From the cell containing the given text, extract its center point as (x, y) coordinate. 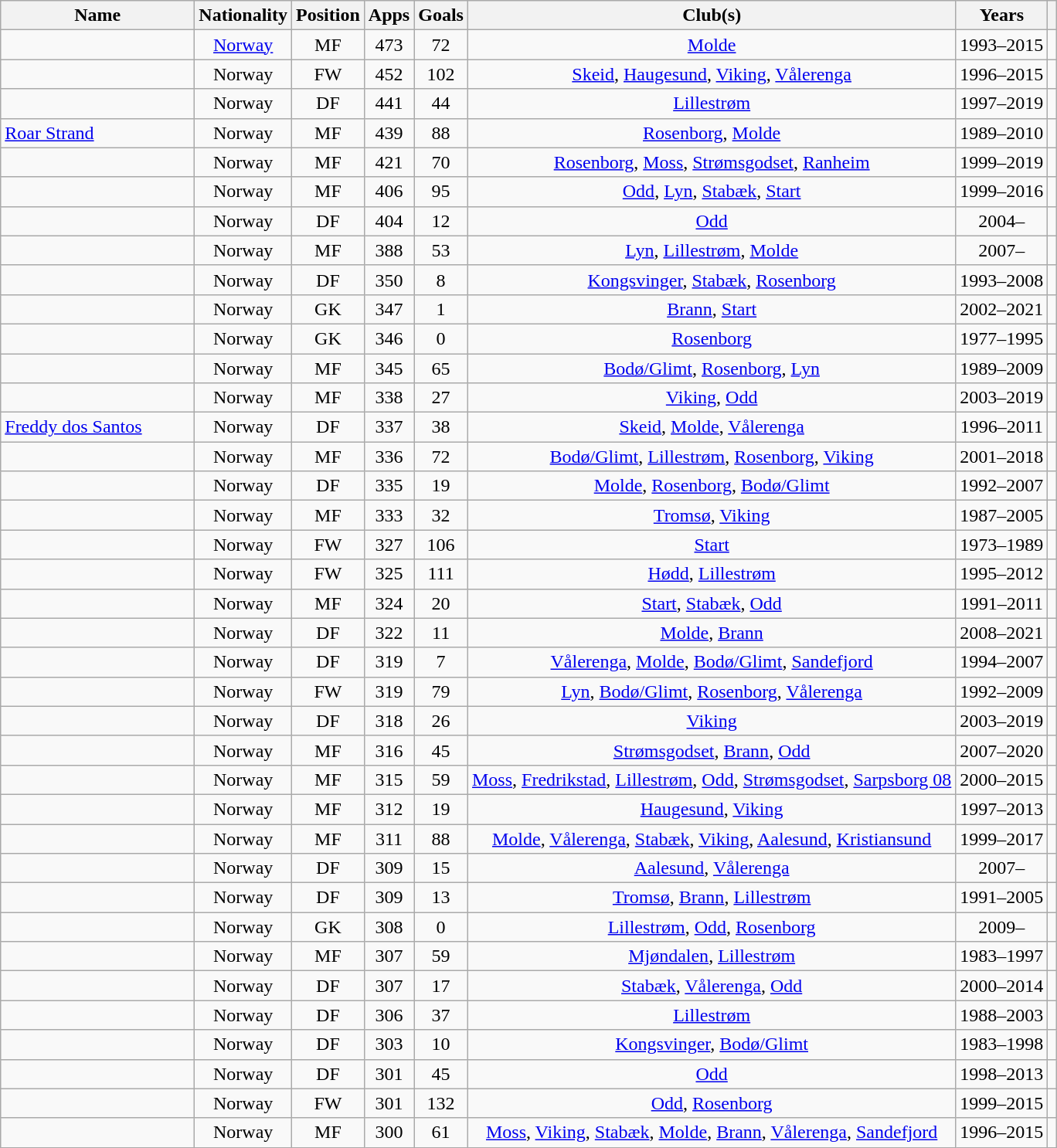
38 (441, 427)
322 (389, 633)
102 (441, 74)
1973–1989 (1001, 545)
Freddy dos Santos (97, 427)
1992–2007 (1001, 486)
Rosenborg, Moss, Strømsgodset, Ranheim (711, 162)
1994–2007 (1001, 662)
37 (441, 1015)
388 (389, 250)
2000–2014 (1001, 986)
350 (389, 280)
1977–1995 (1001, 338)
2002–2021 (1001, 309)
Hødd, Lillestrøm (711, 574)
1993–2015 (1001, 45)
79 (441, 691)
1989–2010 (1001, 133)
Lyn, Bodø/Glimt, Rosenborg, Vålerenga (711, 691)
7 (441, 662)
345 (389, 369)
27 (441, 398)
Club(s) (711, 15)
327 (389, 545)
404 (389, 221)
2009– (1001, 927)
53 (441, 250)
11 (441, 633)
70 (441, 162)
8 (441, 280)
32 (441, 515)
318 (389, 721)
Rosenborg (711, 338)
13 (441, 898)
Kongsvinger, Stabæk, Rosenborg (711, 280)
Molde, Brann (711, 633)
306 (389, 1015)
Lillestrøm, Odd, Rosenborg (711, 927)
61 (441, 1133)
Aalesund, Vålerenga (711, 868)
1987–2005 (1001, 515)
1993–2008 (1001, 280)
441 (389, 104)
1983–1997 (1001, 956)
1999–2017 (1001, 838)
Moss, Fredrikstad, Lillestrøm, Odd, Strømsgodset, Sarpsborg 08 (711, 779)
Skeid, Molde, Vålerenga (711, 427)
15 (441, 868)
303 (389, 1044)
Tromsø, Brann, Lillestrøm (711, 898)
Viking, Odd (711, 398)
111 (441, 574)
Goals (441, 15)
Name (97, 15)
312 (389, 809)
315 (389, 779)
473 (389, 45)
Roar Strand (97, 133)
Position (328, 15)
Years (1001, 15)
1996–2011 (1001, 427)
316 (389, 750)
1 (441, 309)
132 (441, 1103)
65 (441, 369)
300 (389, 1133)
Rosenborg, Molde (711, 133)
Vålerenga, Molde, Bodø/Glimt, Sandefjord (711, 662)
439 (389, 133)
26 (441, 721)
1999–2015 (1001, 1103)
1999–2016 (1001, 192)
Lyn, Lillestrøm, Molde (711, 250)
1989–2009 (1001, 369)
Molde (711, 45)
106 (441, 545)
2004– (1001, 221)
1995–2012 (1001, 574)
Brann, Start (711, 309)
311 (389, 838)
347 (389, 309)
Haugesund, Viking (711, 809)
Nationality (243, 15)
335 (389, 486)
Tromsø, Viking (711, 515)
17 (441, 986)
2008–2021 (1001, 633)
1988–2003 (1001, 1015)
12 (441, 221)
1983–1998 (1001, 1044)
95 (441, 192)
Kongsvinger, Bodø/Glimt (711, 1044)
20 (441, 603)
338 (389, 398)
1991–2005 (1001, 898)
406 (389, 192)
1998–2013 (1001, 1074)
Bodø/Glimt, Lillestrøm, Rosenborg, Viking (711, 457)
2000–2015 (1001, 779)
308 (389, 927)
2001–2018 (1001, 457)
Mjøndalen, Lillestrøm (711, 956)
325 (389, 574)
Bodø/Glimt, Rosenborg, Lyn (711, 369)
333 (389, 515)
Viking (711, 721)
337 (389, 427)
Start (711, 545)
1997–2019 (1001, 104)
10 (441, 1044)
421 (389, 162)
336 (389, 457)
Stabæk, Vålerenga, Odd (711, 986)
2007–2020 (1001, 750)
Moss, Viking, Stabæk, Molde, Brann, Vålerenga, Sandefjord (711, 1133)
Apps (389, 15)
Skeid, Haugesund, Viking, Vålerenga (711, 74)
Molde, Rosenborg, Bodø/Glimt (711, 486)
Odd, Rosenborg (711, 1103)
1992–2009 (1001, 691)
452 (389, 74)
1999–2019 (1001, 162)
1997–2013 (1001, 809)
Odd, Lyn, Stabæk, Start (711, 192)
324 (389, 603)
44 (441, 104)
346 (389, 338)
1991–2011 (1001, 603)
Strømsgodset, Brann, Odd (711, 750)
Molde, Vålerenga, Stabæk, Viking, Aalesund, Kristiansund (711, 838)
Start, Stabæk, Odd (711, 603)
